Output the [x, y] coordinate of the center of the cell containing the given text.  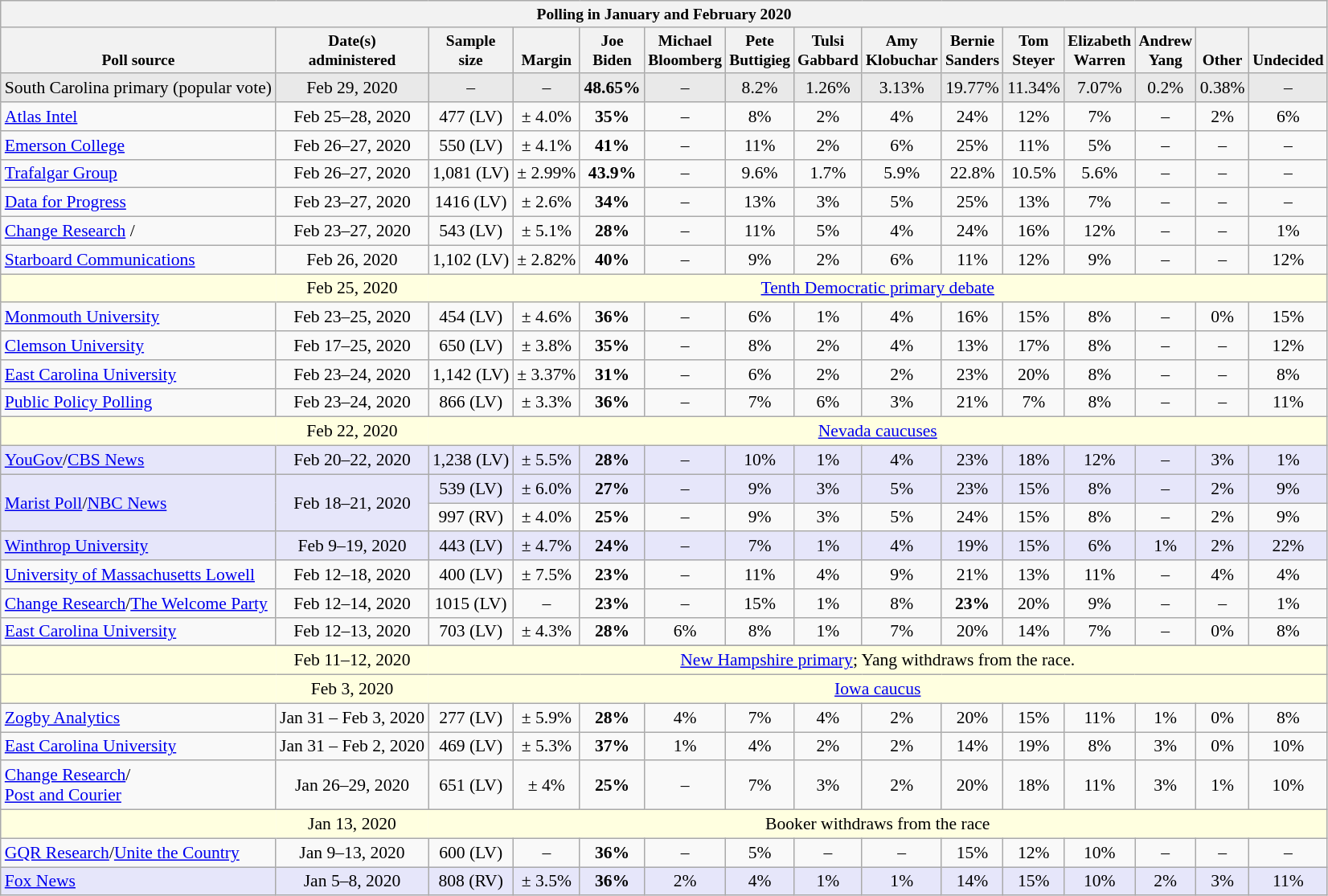
MichaelBloomberg [685, 50]
Marist Poll/NBC News [138, 503]
703 (LV) [471, 632]
9.6% [760, 174]
27% [612, 489]
Emerson College [138, 145]
48.65% [612, 88]
1416 (LV) [471, 203]
± 4.3% [547, 632]
Jan 31 – Feb 3, 2020 [352, 718]
34% [612, 203]
1,238 (LV) [471, 460]
Feb 25, 2020 [352, 288]
New Hampshire primary; Yang withdraws from the race. [878, 661]
600 (LV) [471, 853]
1,081 (LV) [471, 174]
Feb 18–21, 2020 [352, 503]
650 (LV) [471, 346]
43.9% [612, 174]
469 (LV) [471, 747]
AmyKlobuchar [902, 50]
Feb 12–13, 2020 [352, 632]
277 (LV) [471, 718]
1,102 (LV) [471, 260]
400 (LV) [471, 575]
10.5% [1034, 174]
GQR Research/Unite the Country [138, 853]
± 4% [547, 786]
Atlas Intel [138, 117]
Jan 5–8, 2020 [352, 882]
Zogby Analytics [138, 718]
PeteButtigieg [760, 50]
Poll source [138, 50]
± 7.5% [547, 575]
11.34% [1034, 88]
454 (LV) [471, 317]
± 5.5% [547, 460]
± 5.3% [547, 747]
1,142 (LV) [471, 374]
477 (LV) [471, 117]
Public Policy Polling [138, 403]
Jan 31 – Feb 2, 2020 [352, 747]
JoeBiden [612, 50]
University of Massachusetts Lowell [138, 575]
Feb 17–25, 2020 [352, 346]
AndrewYang [1166, 50]
651 (LV) [471, 786]
Undecided [1289, 50]
Feb 12–14, 2020 [352, 603]
5.9% [902, 174]
22.8% [973, 174]
Feb 22, 2020 [352, 432]
Trafalgar Group [138, 174]
37% [612, 747]
± 4.7% [547, 546]
Feb 9–19, 2020 [352, 546]
YouGov/CBS News [138, 460]
Feb 23–25, 2020 [352, 317]
550 (LV) [471, 145]
22% [1289, 546]
Jan 26–29, 2020 [352, 786]
997 (RV) [471, 518]
Jan 13, 2020 [352, 824]
± 4.6% [547, 317]
Feb 25–28, 2020 [352, 117]
1015 (LV) [471, 603]
Samplesize [471, 50]
543 (LV) [471, 231]
TomSteyer [1034, 50]
Change Research / [138, 231]
443 (LV) [471, 546]
40% [612, 260]
1.7% [828, 174]
Feb 20–22, 2020 [352, 460]
± 3.3% [547, 403]
TulsiGabbard [828, 50]
17% [1034, 346]
Feb 11–12, 2020 [352, 661]
Feb 3, 2020 [352, 689]
± 2.82% [547, 260]
Tenth Democratic primary debate [878, 288]
± 5.9% [547, 718]
Nevada caucuses [878, 432]
± 3.37% [547, 374]
± 4.1% [547, 145]
Change Research/Post and Courier [138, 786]
South Carolina primary (popular vote) [138, 88]
866 (LV) [471, 403]
Fox News [138, 882]
539 (LV) [471, 489]
ElizabethWarren [1100, 50]
Monmouth University [138, 317]
± 5.1% [547, 231]
Change Research/The Welcome Party [138, 603]
± 3.8% [547, 346]
Feb 12–18, 2020 [352, 575]
± 6.0% [547, 489]
Starboard Communications [138, 260]
± 2.6% [547, 203]
± 2.99% [547, 174]
Feb 26, 2020 [352, 260]
Date(s)administered [352, 50]
Jan 9–13, 2020 [352, 853]
Data for Progress [138, 203]
808 (RV) [471, 882]
8.2% [760, 88]
Margin [547, 50]
0.2% [1166, 88]
41% [612, 145]
Booker withdraws from the race [878, 824]
± 3.5% [547, 882]
Clemson University [138, 346]
0.38% [1223, 88]
5.6% [1100, 174]
Polling in January and February 2020 [664, 14]
Other [1223, 50]
3.13% [902, 88]
BernieSanders [973, 50]
31% [612, 374]
19.77% [973, 88]
1.26% [828, 88]
Feb 29, 2020 [352, 88]
Winthrop University [138, 546]
7.07% [1100, 88]
Iowa caucus [878, 689]
